Find where the given text appears and provide that cell's center as [X, Y] coordinate. 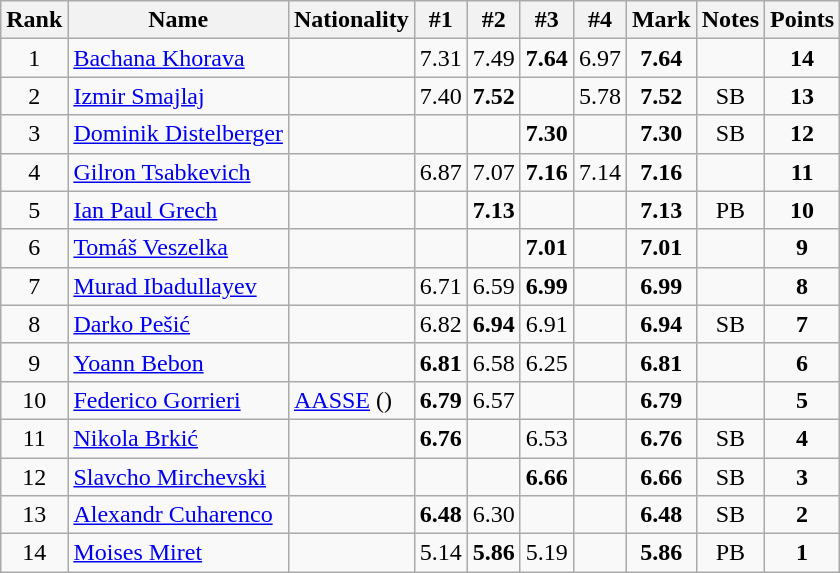
Notes [730, 20]
6.57 [494, 400]
5.14 [440, 553]
6.82 [440, 324]
7.40 [440, 96]
Federico Gorrieri [178, 400]
Nikola Brkić [178, 438]
Dominik Distelberger [178, 134]
Bachana Khorava [178, 58]
Izmir Smajlaj [178, 96]
6.71 [440, 286]
5.19 [546, 553]
Gilron Tsabkevich [178, 172]
Mark [661, 20]
6.30 [494, 515]
Points [802, 20]
7.49 [494, 58]
Ian Paul Grech [178, 210]
Darko Pešić [178, 324]
Rank [34, 20]
6.97 [600, 58]
6.59 [494, 286]
Alexandr Cuharenco [178, 515]
5.78 [600, 96]
6.91 [546, 324]
6.87 [440, 172]
Moises Miret [178, 553]
#1 [440, 20]
7.07 [494, 172]
Nationality [351, 20]
#3 [546, 20]
6.53 [546, 438]
7.31 [440, 58]
Murad Ibadullayev [178, 286]
Name [178, 20]
AASSE () [351, 400]
#4 [600, 20]
Yoann Bebon [178, 362]
Tomáš Veszelka [178, 248]
7.14 [600, 172]
6.58 [494, 362]
Slavcho Mirchevski [178, 477]
6.25 [546, 362]
#2 [494, 20]
